Return the (x, y) coordinate for the center point of the cell that contains the specified text.  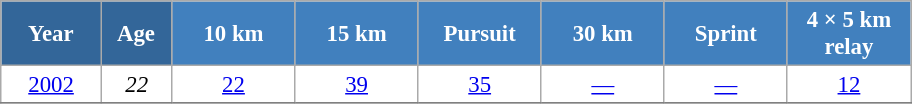
12 (848, 85)
2002 (52, 85)
Year (52, 34)
Sprint (726, 34)
Pursuit (480, 34)
10 km (234, 34)
30 km (602, 34)
35 (480, 85)
15 km (356, 34)
Age (136, 34)
4 × 5 km relay (848, 34)
39 (356, 85)
